Provide the [x, y] coordinate of the cell's center where the given text is located.  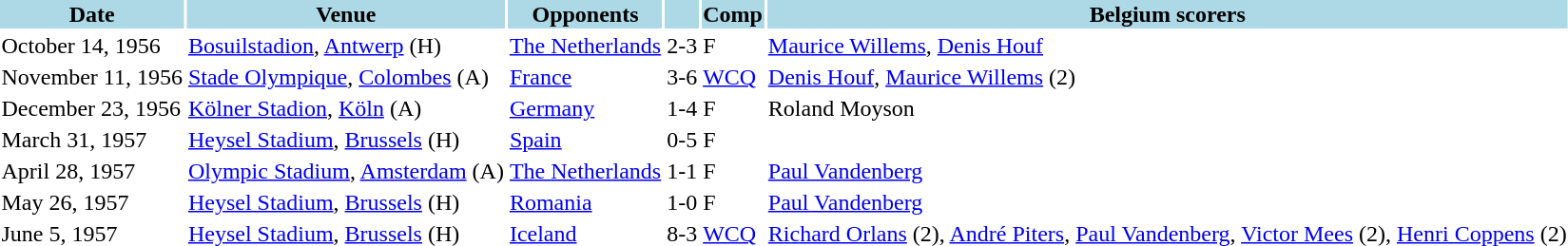
Roland Moyson [1168, 108]
April 28, 1957 [91, 171]
December 23, 1956 [91, 108]
Opponents [585, 14]
Maurice Willems, Denis Houf [1168, 46]
1-1 [683, 171]
Belgium scorers [1168, 14]
Spain [585, 140]
Denis Houf, Maurice Willems (2) [1168, 77]
3-6 [683, 77]
May 26, 1957 [91, 202]
0-5 [683, 140]
November 11, 1956 [91, 77]
Date [91, 14]
Olympic Stadium, Amsterdam (A) [346, 171]
Romania [585, 202]
Stade Olympique, Colombes (A) [346, 77]
WCQ [733, 77]
Venue [346, 14]
1-0 [683, 202]
2-3 [683, 46]
October 14, 1956 [91, 46]
Bosuilstadion, Antwerp (H) [346, 46]
1-4 [683, 108]
Kölner Stadion, Köln (A) [346, 108]
March 31, 1957 [91, 140]
Comp [733, 14]
Germany [585, 108]
France [585, 77]
